Provide the (X, Y) coordinate of the cell's center where the given text is located.  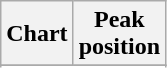
Peakposition (119, 34)
Chart (37, 34)
